Output the [x, y] coordinate of the center of the cell containing the given text.  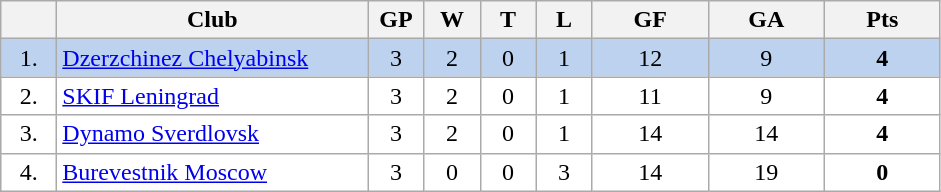
T [508, 20]
1. [29, 58]
Pts [882, 20]
GP [396, 20]
19 [766, 172]
12 [650, 58]
3. [29, 134]
GA [766, 20]
Burevestnik Moscow [212, 172]
Dzerzchinez Chelyabinsk [212, 58]
11 [650, 96]
W [452, 20]
Club [212, 20]
SKIF Leningrad [212, 96]
GF [650, 20]
Dynamo Sverdlovsk [212, 134]
4. [29, 172]
L [564, 20]
2. [29, 96]
